Pinpoint the cell where the given text exists, returning its [x, y] midpoint coordinate. 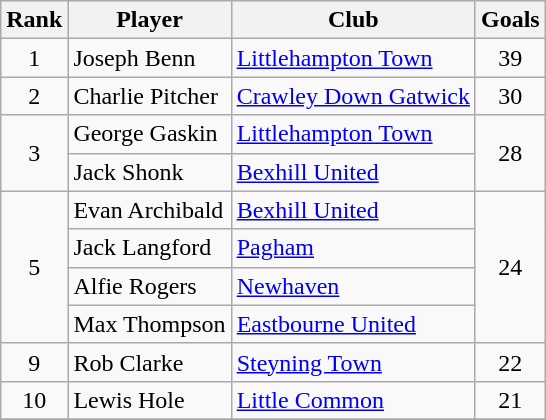
Max Thompson [150, 324]
Eastbourne United [353, 324]
22 [510, 362]
1 [34, 58]
3 [34, 153]
5 [34, 267]
Rob Clarke [150, 362]
10 [34, 400]
George Gaskin [150, 134]
Goals [510, 20]
Jack Langford [150, 248]
Pagham [353, 248]
2 [34, 96]
Rank [34, 20]
Club [353, 20]
30 [510, 96]
Crawley Down Gatwick [353, 96]
9 [34, 362]
24 [510, 267]
Newhaven [353, 286]
Little Common [353, 400]
21 [510, 400]
Joseph Benn [150, 58]
Lewis Hole [150, 400]
28 [510, 153]
Jack Shonk [150, 172]
Charlie Pitcher [150, 96]
Evan Archibald [150, 210]
Alfie Rogers [150, 286]
Player [150, 20]
Steyning Town [353, 362]
39 [510, 58]
